Provide the (x, y) coordinate of the cell's center where the given text is located.  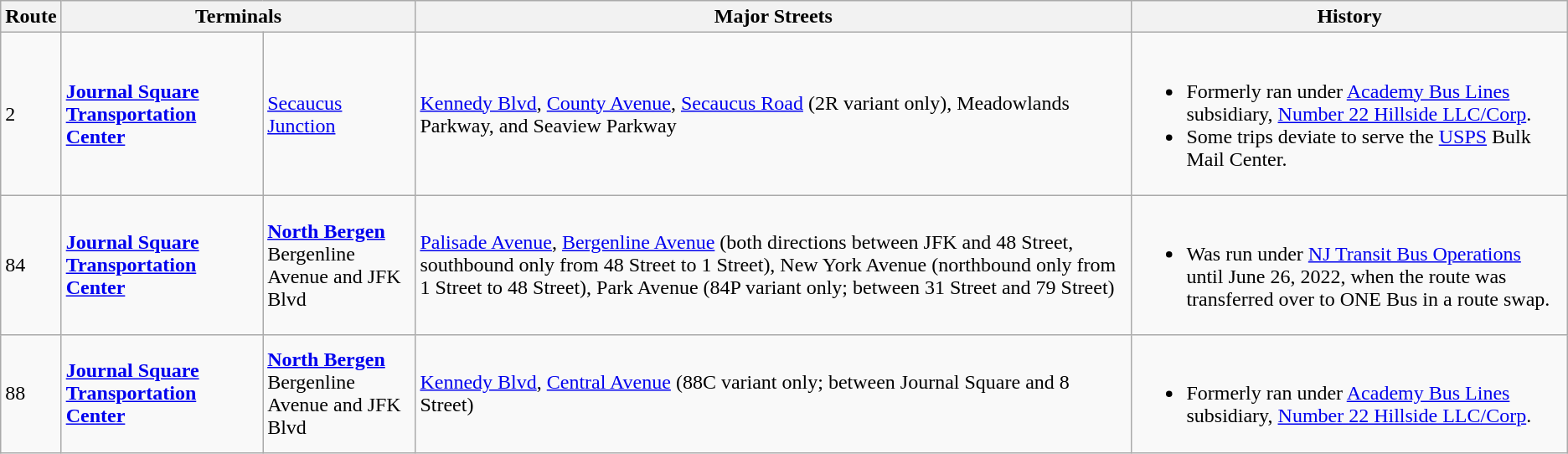
Formerly ran under Academy Bus Lines subsidiary, Number 22 Hillside LLC/Corp. (1349, 394)
Formerly ran under Academy Bus Lines subsidiary, Number 22 Hillside LLC/Corp.Some trips deviate to serve the USPS Bulk Mail Center. (1349, 114)
Major Streets (774, 17)
Secaucus Junction (339, 114)
History (1349, 17)
Kennedy Blvd, Central Avenue (88C variant only; between Journal Square and 8 Street) (774, 394)
Was run under NJ Transit Bus Operations until June 26, 2022, when the route was transferred over to ONE Bus in a route swap. (1349, 265)
Terminals (238, 17)
Route (31, 17)
88 (31, 394)
Kennedy Blvd, County Avenue, Secaucus Road (2R variant only), Meadowlands Parkway, and Seaview Parkway (774, 114)
84 (31, 265)
2 (31, 114)
